Pinpoint the cell where the given text exists, returning its (X, Y) midpoint coordinate. 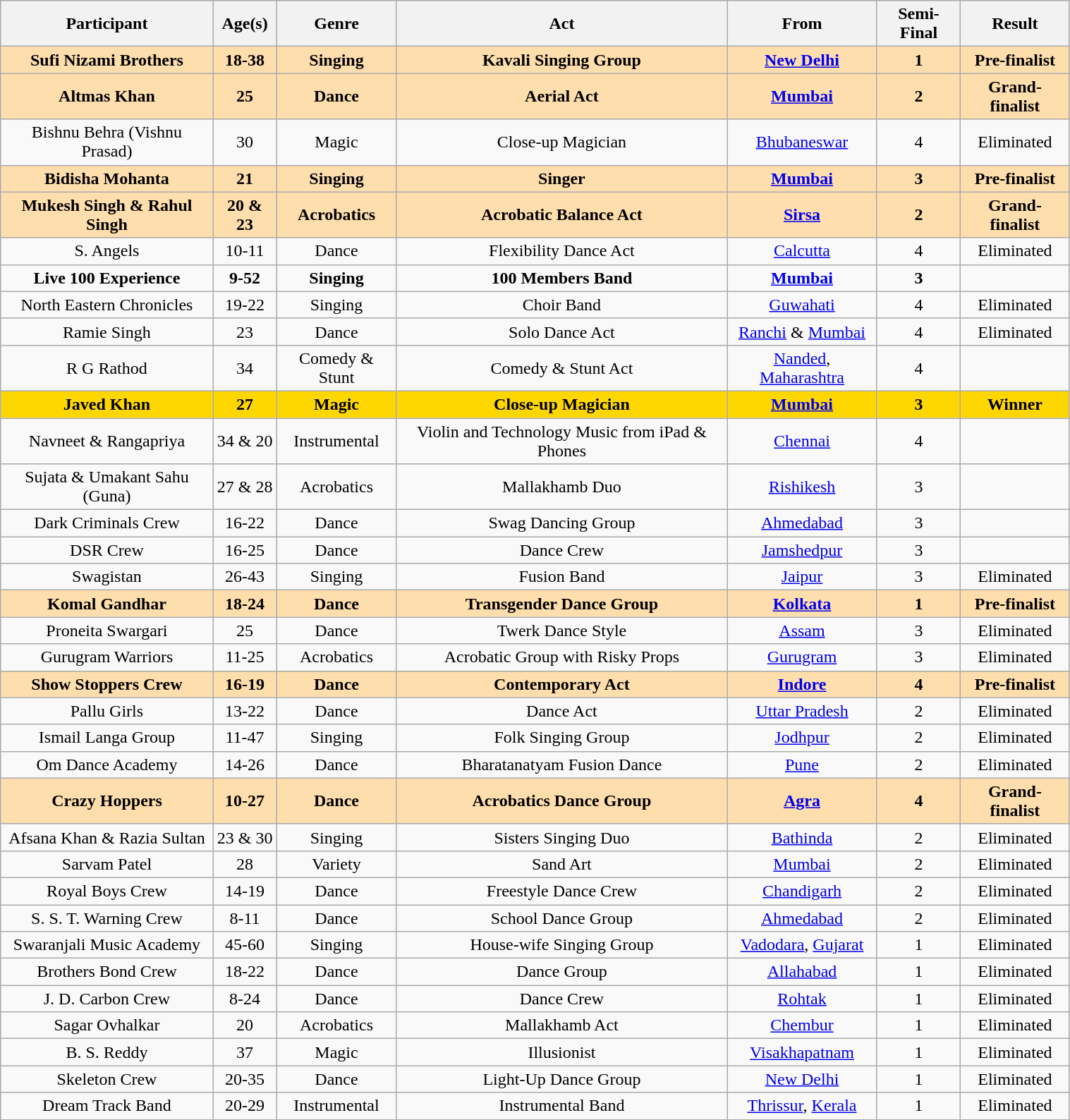
9-52 (245, 278)
Chandigarh (803, 891)
Ismail Langa Group (107, 738)
Chembur (803, 1025)
37 (245, 1052)
Semi-Final (918, 24)
26-43 (245, 577)
Pallu Girls (107, 711)
Swagistan (107, 577)
Chennai (803, 440)
Pune (803, 765)
Jodhpur (803, 738)
Acrobatics Dance Group (561, 801)
Assam (803, 631)
Komal Gandhar (107, 604)
Swaranjali Music Academy (107, 945)
Uttar Pradesh (803, 711)
J. D. Carbon Crew (107, 999)
Comedy & Stunt (336, 368)
Choir Band (561, 305)
Sisters Singing Duo (561, 837)
Afsana Khan & Razia Sultan (107, 837)
34 (245, 368)
R G Rathod (107, 368)
11-25 (245, 657)
16-22 (245, 523)
18-22 (245, 972)
S. Angels (107, 251)
Mallakhamb Duo (561, 487)
Visakhapatnam (803, 1052)
B. S. Reddy (107, 1052)
27 (245, 404)
Indore (803, 684)
27 & 28 (245, 487)
Brothers Bond Crew (107, 972)
10-27 (245, 801)
Crazy Hoppers (107, 801)
Mallakhamb Act (561, 1025)
Bharatanatyam Fusion Dance (561, 765)
S. S. T. Warning Crew (107, 918)
Bathinda (803, 837)
16-25 (245, 550)
20-35 (245, 1079)
18-24 (245, 604)
14-19 (245, 891)
Contemporary Act (561, 684)
Proneita Swargari (107, 631)
Om Dance Academy (107, 765)
8-11 (245, 918)
Folk Singing Group (561, 738)
Kavali Singing Group (561, 60)
Flexibility Dance Act (561, 251)
100 Members Band (561, 278)
Variety (336, 864)
Jamshedpur (803, 550)
Bhubaneswar (803, 142)
Jaipur (803, 577)
Transgender Dance Group (561, 604)
Twerk Dance Style (561, 631)
Rohtak (803, 999)
Guwahati (803, 305)
Javed Khan (107, 404)
Result (1015, 24)
Sufi Nizami Brothers (107, 60)
30 (245, 142)
Sujata & Umakant Sahu (Guna) (107, 487)
Ranchi & Mumbai (803, 331)
Agra (803, 801)
School Dance Group (561, 918)
Sarvam Patel (107, 864)
Bishnu Behra (Vishnu Prasad) (107, 142)
Ramie Singh (107, 331)
Royal Boys Crew (107, 891)
Singer (561, 178)
Calcutta (803, 251)
23 & 30 (245, 837)
Act (561, 24)
Freestyle Dance Crew (561, 891)
18-38 (245, 60)
Show Stoppers Crew (107, 684)
8-24 (245, 999)
19-22 (245, 305)
Allahabad (803, 972)
Acrobatic Group with Risky Props (561, 657)
23 (245, 331)
Fusion Band (561, 577)
10-11 (245, 251)
45-60 (245, 945)
Bidisha Mohanta (107, 178)
Participant (107, 24)
Skeleton Crew (107, 1079)
Rishikesh (803, 487)
Age(s) (245, 24)
Gurugram Warriors (107, 657)
20-29 (245, 1106)
Solo Dance Act (561, 331)
From (803, 24)
Dance Group (561, 972)
Aerial Act (561, 96)
20 & 23 (245, 214)
34 & 20 (245, 440)
28 (245, 864)
20 (245, 1025)
16-19 (245, 684)
21 (245, 178)
11-47 (245, 738)
Dream Track Band (107, 1106)
Swag Dancing Group (561, 523)
Dance Act (561, 711)
House-wife Singing Group (561, 945)
Violin and Technology Music from iPad & Phones (561, 440)
North Eastern Chronicles (107, 305)
Thrissur, Kerala (803, 1106)
Altmas Khan (107, 96)
Nanded, Maharashtra (803, 368)
Dark Criminals Crew (107, 523)
DSR Crew (107, 550)
Illusionist (561, 1052)
Genre (336, 24)
14-26 (245, 765)
Winner (1015, 404)
Mukesh Singh & Rahul Singh (107, 214)
Sirsa (803, 214)
Navneet & Rangapriya (107, 440)
Kolkata (803, 604)
13-22 (245, 711)
Comedy & Stunt Act (561, 368)
Gurugram (803, 657)
Sagar Ovhalkar (107, 1025)
Acrobatic Balance Act (561, 214)
Vadodara, Gujarat (803, 945)
Light-Up Dance Group (561, 1079)
Sand Art (561, 864)
Live 100 Experience (107, 278)
Instrumental Band (561, 1106)
